Extract the (X, Y) coordinate from the center of the cell holding the provided text.  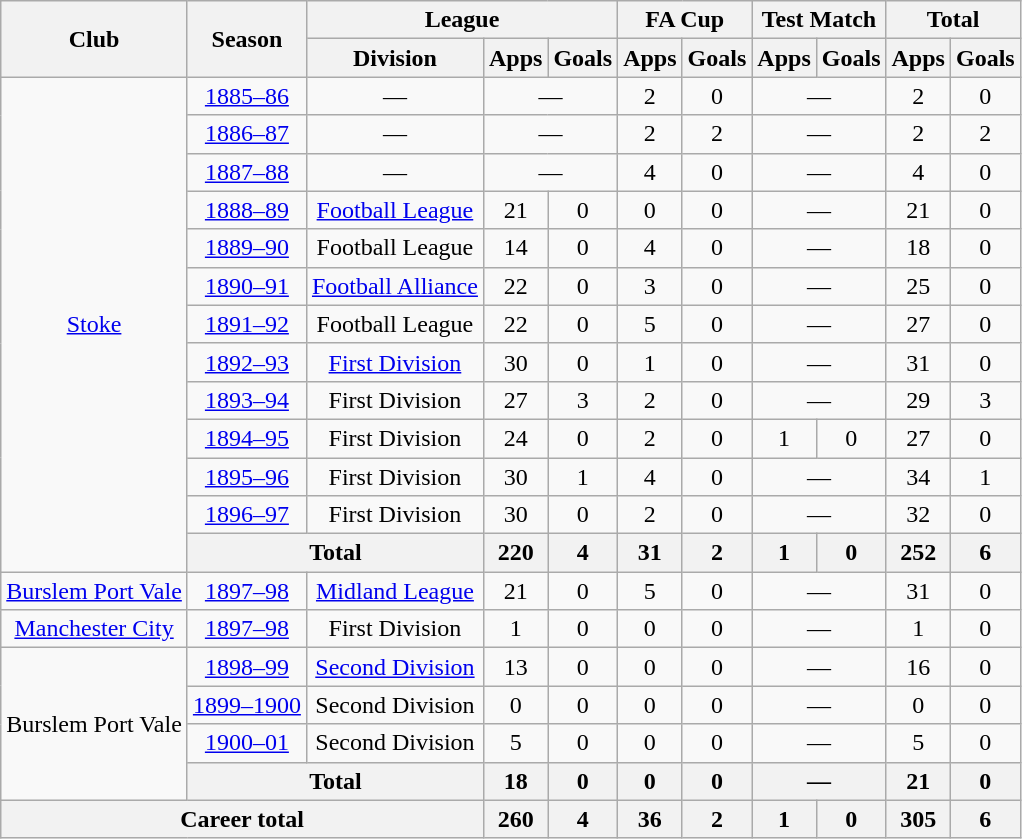
Club (94, 39)
1899–1900 (246, 705)
305 (918, 819)
1893–94 (246, 400)
1886–87 (246, 134)
1887–88 (246, 172)
34 (918, 477)
29 (918, 400)
24 (515, 438)
14 (515, 248)
1892–93 (246, 362)
220 (515, 553)
260 (515, 819)
League (462, 20)
Stoke (94, 324)
Midland League (394, 591)
1891–92 (246, 324)
1885–86 (246, 96)
1895–96 (246, 477)
13 (515, 667)
1894–95 (246, 438)
25 (918, 286)
1890–91 (246, 286)
Season (246, 39)
Career total (242, 819)
FA Cup (685, 20)
1900–01 (246, 743)
32 (918, 515)
Division (394, 58)
16 (918, 667)
1888–89 (246, 210)
1896–97 (246, 515)
36 (650, 819)
Football Alliance (394, 286)
252 (918, 553)
Manchester City (94, 629)
Test Match (819, 20)
1898–99 (246, 667)
1889–90 (246, 248)
